Pinpoint the cell where the given text exists, returning its [x, y] midpoint coordinate. 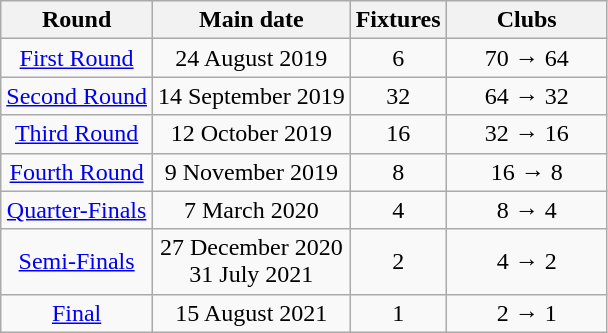
16 [398, 134]
Main date [251, 20]
Second Round [77, 96]
2 → 1 [526, 313]
14 September 2019 [251, 96]
First Round [77, 58]
70 → 64 [526, 58]
Semi-Finals [77, 262]
Fourth Round [77, 172]
15 August 2021 [251, 313]
6 [398, 58]
32 [398, 96]
16 → 8 [526, 172]
Third Round [77, 134]
8 [398, 172]
64 → 32 [526, 96]
1 [398, 313]
4 → 2 [526, 262]
4 [398, 210]
2 [398, 262]
8 → 4 [526, 210]
24 August 2019 [251, 58]
Clubs [526, 20]
Final [77, 313]
Fixtures [398, 20]
7 March 2020 [251, 210]
32 → 16 [526, 134]
Quarter-Finals [77, 210]
27 December 202031 July 2021 [251, 262]
Round [77, 20]
9 November 2019 [251, 172]
12 October 2019 [251, 134]
